Scan for the cell matching the given text and deliver its (x, y) coordinate at center. 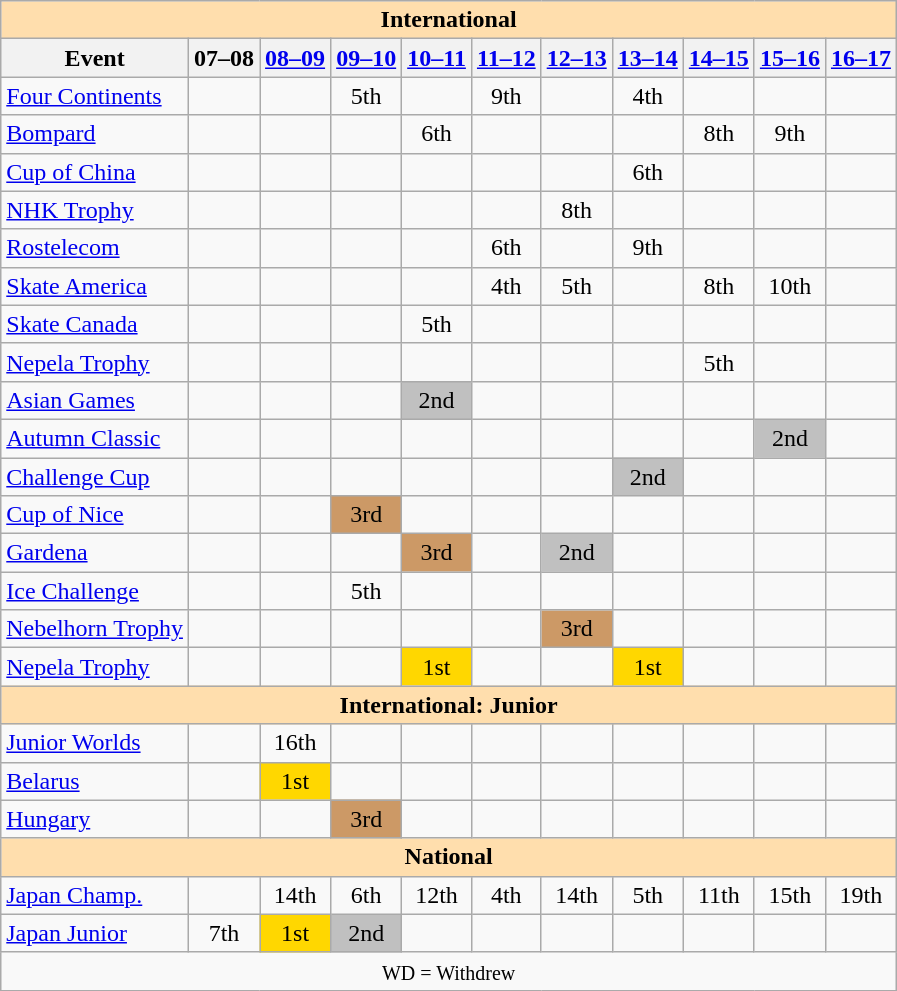
07–08 (224, 58)
11–12 (506, 58)
Ice Challenge (95, 591)
10th (790, 286)
10–11 (437, 58)
12–13 (576, 58)
16–17 (860, 58)
National (449, 857)
WD = Withdrew (449, 971)
Bompard (95, 134)
Japan Junior (95, 933)
15th (790, 895)
Skate Canada (95, 324)
Nebelhorn Trophy (95, 629)
Cup of Nice (95, 515)
Japan Champ. (95, 895)
International: Junior (449, 705)
7th (224, 933)
11th (718, 895)
12th (437, 895)
Challenge Cup (95, 477)
Gardena (95, 553)
Belarus (95, 781)
14–15 (718, 58)
Junior Worlds (95, 743)
NHK Trophy (95, 210)
09–10 (366, 58)
19th (860, 895)
Event (95, 58)
13–14 (648, 58)
08–09 (296, 58)
15–16 (790, 58)
Skate America (95, 286)
International (449, 20)
Hungary (95, 819)
Cup of China (95, 172)
16th (296, 743)
Autumn Classic (95, 438)
Four Continents (95, 96)
Rostelecom (95, 248)
Asian Games (95, 400)
